Capture the cell that displays the provided text and extract its [X, Y] central coordinate. 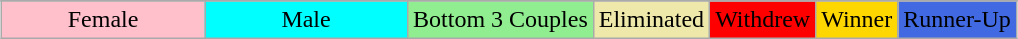
Runner-Up [958, 20]
Eliminated [651, 20]
Female [104, 20]
Bottom 3 Couples [501, 20]
Male [306, 20]
Winner [857, 20]
Withdrew [763, 20]
